Extract the [X, Y] coordinate from the center of the cell holding the provided text.  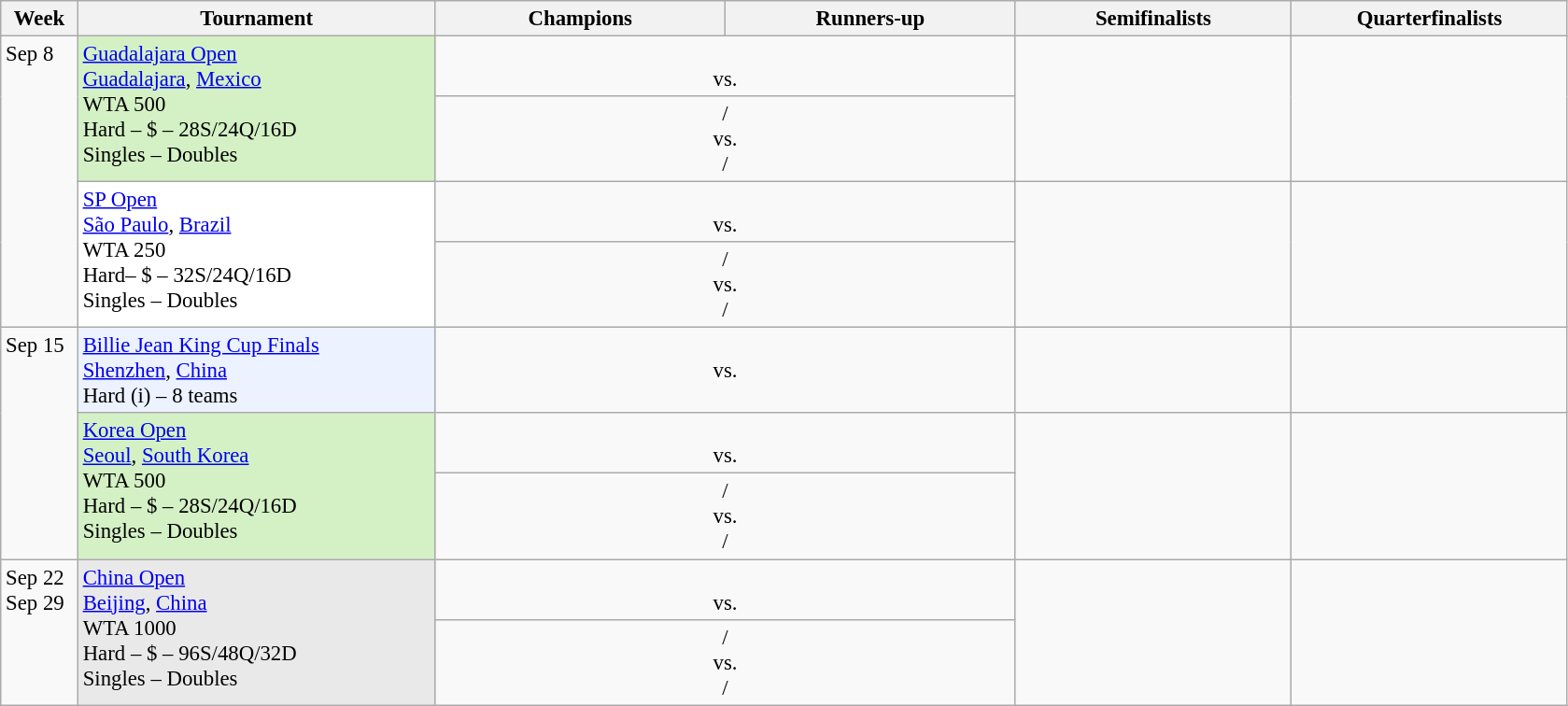
Champions [581, 19]
China OpenBeijing, ChinaWTA 1000Hard – $ – 96S/48Q/32DSingles – Doubles [256, 632]
Runners-up [870, 19]
Billie Jean King Cup FinalsShenzhen, ChinaHard (i) – 8 teams [256, 371]
Sep 15 [39, 444]
Korea OpenSeoul, South KoreaWTA 500Hard – $ – 28S/24Q/16DSingles – Doubles [256, 486]
Semifinalists [1153, 19]
SP OpenSão Paulo, BrazilWTA 250Hard– $ – 32S/24Q/16DSingles – Doubles [256, 255]
Guadalajara OpenGuadalajara, MexicoWTA 500Hard – $ – 28S/24Q/16DSingles – Doubles [256, 109]
Tournament [256, 19]
Sep 22Sep 29 [39, 632]
Quarterfinalists [1430, 19]
Sep 8 [39, 182]
Week [39, 19]
